Scan for the cell matching the given text and deliver its [x, y] coordinate at center. 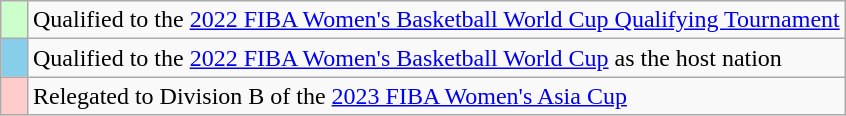
Relegated to Division B of the 2023 FIBA Women's Asia Cup [436, 96]
Qualified to the 2022 FIBA Women's Basketball World Cup Qualifying Tournament [436, 20]
Qualified to the 2022 FIBA Women's Basketball World Cup as the host nation [436, 58]
